Detect which cell encompasses the target text, then output its (X, Y) center coordinate. 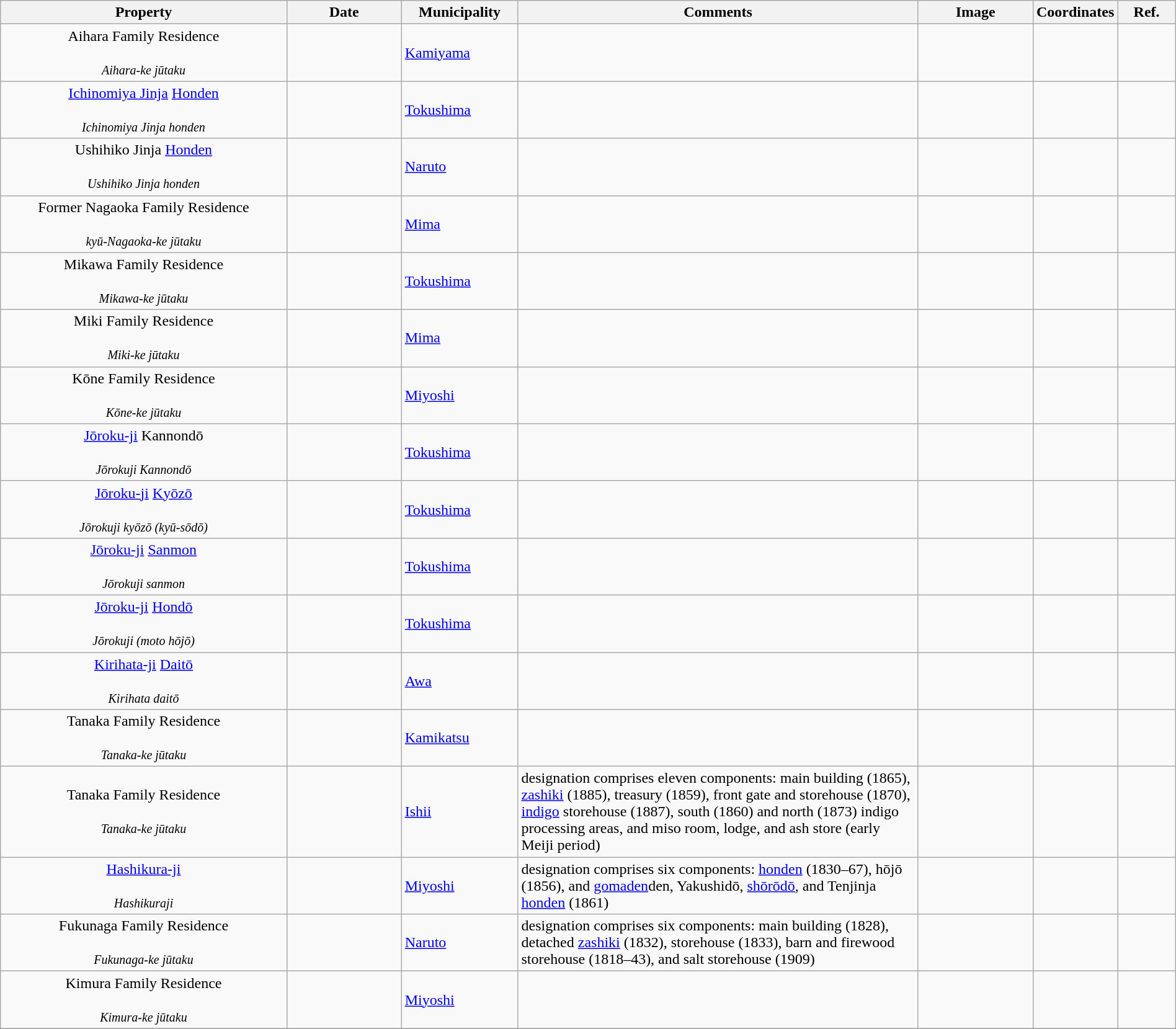
Jōroku-ji HondōJōrokuji (moto hōjō) (144, 623)
Jōroku-ji KannondōJōrokuji Kannondō (144, 452)
Kimura Family ResidenceKimura-ke jūtaku (144, 1000)
Jōroku-ji KyōzōJōrokuji kyōzō (kyū-sōdō) (144, 509)
Coordinates (1075, 12)
Miki Family ResidenceMiki-ke jūtaku (144, 338)
Ref. (1146, 12)
Awa (460, 681)
Jōroku-ji SanmonJōrokuji sanmon (144, 566)
Image (975, 12)
Municipality (460, 12)
Ushihiko Jinja HondenUshihiko Jinja honden (144, 167)
Fukunaga Family ResidenceFukunaga-ke jūtaku (144, 943)
Kirihata-ji DaitōKirihata daitō (144, 681)
Ichinomiya Jinja HondenIchinomiya Jinja honden (144, 110)
Aihara Family ResidenceAihara-ke jūtaku (144, 53)
designation comprises six components: honden (1830–67), hōjō (1856), and gomadenden, Yakushidō, shōrōdō, and Tenjinja honden (1861) (718, 886)
Ishii (460, 812)
Property (144, 12)
Mikawa Family ResidenceMikawa-ke jūtaku (144, 281)
Date (344, 12)
Former Nagaoka Family Residencekyū-Nagaoka-ke jūtaku (144, 224)
Hashikura-jiHashikuraji (144, 886)
Kamikatsu (460, 738)
Kōne Family ResidenceKōne-ke jūtaku (144, 395)
Comments (718, 12)
Kamiyama (460, 53)
